Locate the cell with the specified text and output its [X, Y] center coordinate. 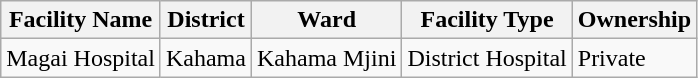
Facility Type [487, 20]
District [206, 20]
Ownership [634, 20]
Ward [326, 20]
Facility Name [81, 20]
Magai Hospital [81, 58]
District Hospital [487, 58]
Private [634, 58]
Kahama Mjini [326, 58]
Kahama [206, 58]
